For the text-containing cell, return its midpoint in (X, Y) coordinate format. 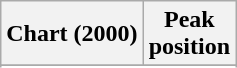
Peakposition (189, 34)
Chart (2000) (72, 34)
